Detect which cell encompasses the target text, then output its [X, Y] center coordinate. 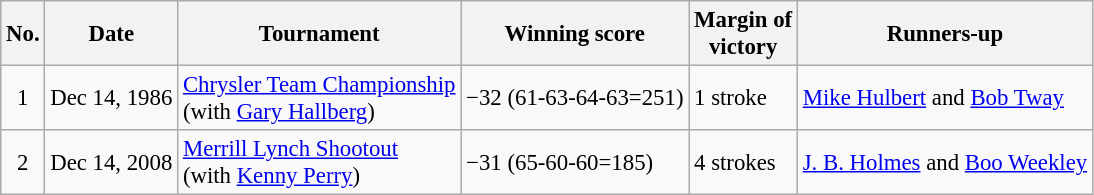
1 [23, 98]
−31 (65-60-60=185) [575, 162]
Runners-up [944, 34]
Merrill Lynch Shootout(with Kenny Perry) [320, 162]
4 strokes [744, 162]
−32 (61-63-64-63=251) [575, 98]
Mike Hulbert and Bob Tway [944, 98]
J. B. Holmes and Boo Weekley [944, 162]
Chrysler Team Championship(with Gary Hallberg) [320, 98]
Dec 14, 1986 [112, 98]
Winning score [575, 34]
Tournament [320, 34]
2 [23, 162]
1 stroke [744, 98]
Margin ofvictory [744, 34]
No. [23, 34]
Dec 14, 2008 [112, 162]
Date [112, 34]
